Detect which cell encompasses the target text, then output its (X, Y) center coordinate. 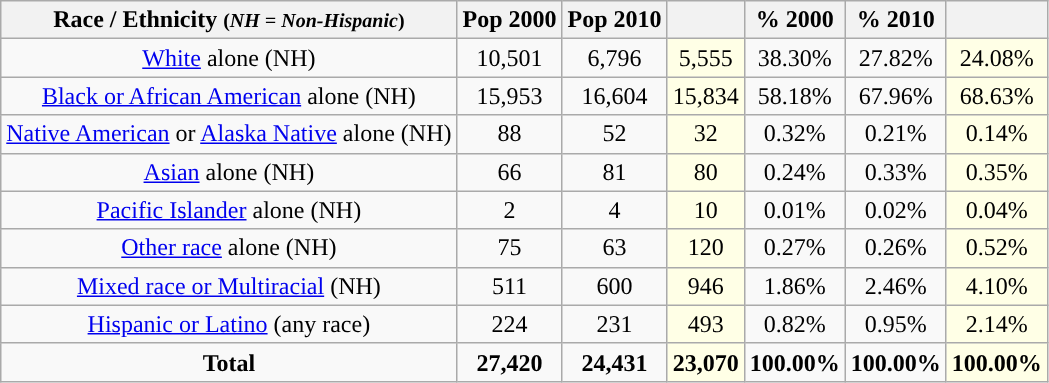
Total (229, 362)
38.30% (794, 58)
32 (706, 134)
Mixed race or Multiracial (NH) (229, 286)
0.33% (896, 172)
946 (706, 286)
0.95% (896, 324)
0.82% (794, 324)
16,604 (614, 96)
Hispanic or Latino (any race) (229, 324)
600 (614, 286)
52 (614, 134)
0.04% (996, 210)
80 (706, 172)
66 (510, 172)
15,953 (510, 96)
0.14% (996, 134)
10,501 (510, 58)
88 (510, 134)
Asian alone (NH) (229, 172)
493 (706, 324)
231 (614, 324)
2 (510, 210)
24,431 (614, 362)
2.46% (896, 286)
Pop 2010 (614, 20)
5,555 (706, 58)
24.08% (996, 58)
Other race alone (NH) (229, 248)
% 2010 (896, 20)
224 (510, 324)
15,834 (706, 96)
10 (706, 210)
0.52% (996, 248)
White alone (NH) (229, 58)
0.01% (794, 210)
511 (510, 286)
Pacific Islander alone (NH) (229, 210)
63 (614, 248)
0.27% (794, 248)
Race / Ethnicity (NH = Non-Hispanic) (229, 20)
27.82% (896, 58)
1.86% (794, 286)
% 2000 (794, 20)
0.24% (794, 172)
Native American or Alaska Native alone (NH) (229, 134)
4 (614, 210)
0.21% (896, 134)
23,070 (706, 362)
67.96% (896, 96)
0.32% (794, 134)
27,420 (510, 362)
0.26% (896, 248)
75 (510, 248)
Black or African American alone (NH) (229, 96)
120 (706, 248)
6,796 (614, 58)
0.35% (996, 172)
4.10% (996, 286)
58.18% (794, 96)
Pop 2000 (510, 20)
81 (614, 172)
0.02% (896, 210)
68.63% (996, 96)
2.14% (996, 324)
